Scan for the cell matching the given text and deliver its [x, y] coordinate at center. 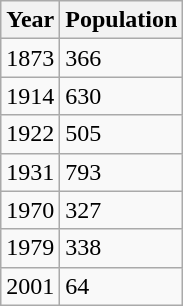
64 [122, 286]
1873 [30, 58]
1914 [30, 96]
793 [122, 172]
327 [122, 210]
1922 [30, 134]
338 [122, 248]
Population [122, 20]
Year [30, 20]
1931 [30, 172]
1970 [30, 210]
1979 [30, 248]
630 [122, 96]
505 [122, 134]
366 [122, 58]
2001 [30, 286]
